Scan for the cell matching the given text and deliver its [x, y] coordinate at center. 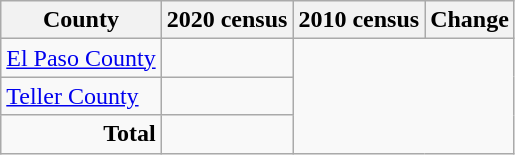
2010 census [359, 20]
Teller County [81, 96]
Total [81, 134]
El Paso County [81, 58]
2020 census [227, 20]
Change [470, 20]
County [81, 20]
